Search for the cell housing the specified text and yield its [X, Y] center coordinate. 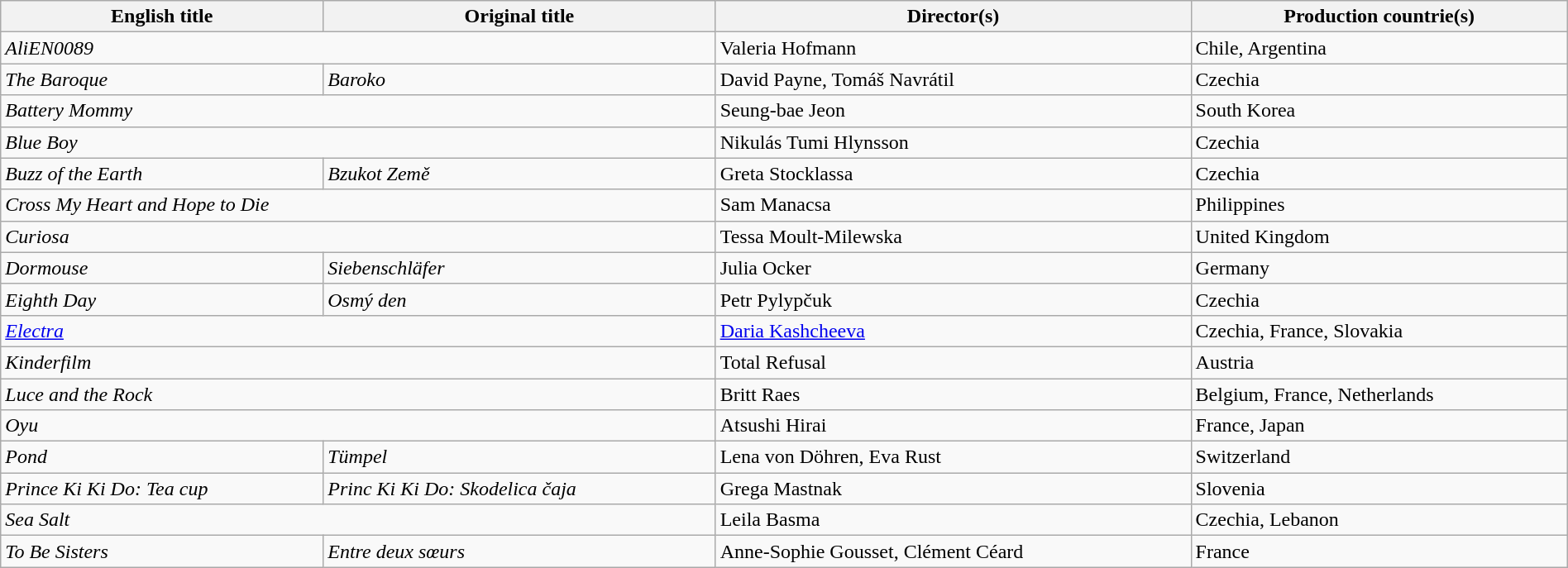
Director(s) [953, 17]
Grega Mastnak [953, 489]
Tessa Moult-Milewska [953, 236]
Oyu [358, 426]
Valeria Hofmann [953, 48]
Seung-bae Jeon [953, 111]
Czechia, Lebanon [1379, 520]
To Be Sisters [162, 551]
Philippines [1379, 205]
Electra [358, 331]
Bzukot Země [519, 174]
Austria [1379, 362]
Pond [162, 457]
Leila Basma [953, 520]
AliEN0089 [358, 48]
Nikulás Tumi Hlynsson [953, 142]
South Korea [1379, 111]
Switzerland [1379, 457]
Prince Ki Ki Do: Tea cup [162, 489]
United Kingdom [1379, 236]
France, Japan [1379, 426]
Britt Raes [953, 394]
Production countrie(s) [1379, 17]
The Baroque [162, 79]
Curiosa [358, 236]
Dormouse [162, 268]
Belgium, France, Netherlands [1379, 394]
Blue Boy [358, 142]
Petr Pylypčuk [953, 299]
Siebenschläfer [519, 268]
Greta Stocklassa [953, 174]
Sea Salt [358, 520]
Lena von Döhren, Eva Rust [953, 457]
Kinderfilm [358, 362]
Luce and the Rock [358, 394]
Eighth Day [162, 299]
Total Refusal [953, 362]
English title [162, 17]
Julia Ocker [953, 268]
Atsushi Hirai [953, 426]
Anne-Sophie Gousset, Clément Céard [953, 551]
Tümpel [519, 457]
Baroko [519, 79]
Cross My Heart and Hope to Die [358, 205]
Czechia, France, Slovakia [1379, 331]
Buzz of the Earth [162, 174]
France [1379, 551]
Original title [519, 17]
Chile, Argentina [1379, 48]
Battery Mommy [358, 111]
Osmý den [519, 299]
Germany [1379, 268]
Entre deux sœurs [519, 551]
Sam Manacsa [953, 205]
Daria Kashcheeva [953, 331]
Princ Ki Ki Do: Skodelica čaja [519, 489]
David Payne, Tomáš Navrátil [953, 79]
Slovenia [1379, 489]
